Scan for the cell matching the given text and deliver its [x, y] coordinate at center. 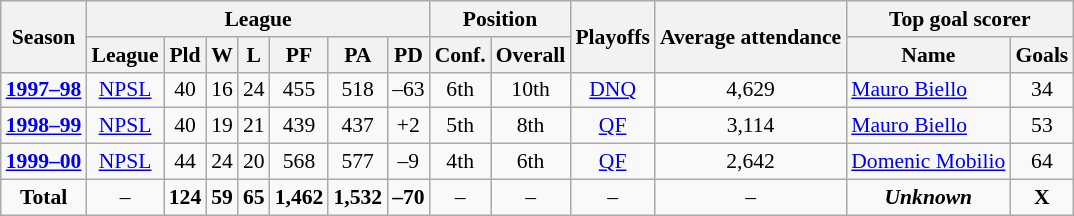
+2 [408, 126]
X [1042, 197]
34 [1042, 90]
568 [300, 162]
16 [222, 90]
–9 [408, 162]
–63 [408, 90]
19 [222, 126]
437 [358, 126]
Playoffs [612, 36]
53 [1042, 126]
65 [254, 197]
4,629 [750, 90]
10th [531, 90]
577 [358, 162]
Position [500, 19]
Name [928, 55]
L [254, 55]
1999–00 [44, 162]
64 [1042, 162]
Domenic Mobilio [928, 162]
Total [44, 197]
8th [531, 126]
2,642 [750, 162]
21 [254, 126]
PF [300, 55]
Average attendance [750, 36]
PA [358, 55]
1997–98 [44, 90]
Unknown [928, 197]
Top goal scorer [960, 19]
–70 [408, 197]
Pld [186, 55]
Season [44, 36]
1998–99 [44, 126]
1,532 [358, 197]
Conf. [460, 55]
1,462 [300, 197]
518 [358, 90]
44 [186, 162]
W [222, 55]
PD [408, 55]
Overall [531, 55]
124 [186, 197]
5th [460, 126]
Goals [1042, 55]
4th [460, 162]
20 [254, 162]
455 [300, 90]
59 [222, 197]
439 [300, 126]
3,114 [750, 126]
DNQ [612, 90]
